Locate the cell with the specified text and output its [x, y] center coordinate. 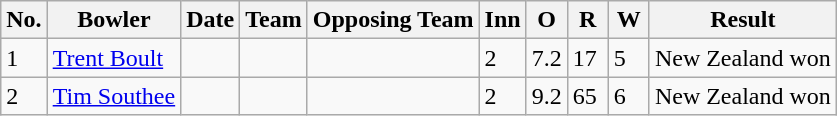
65 [588, 96]
7.2 [546, 58]
W [628, 20]
Tim Southee [114, 96]
9.2 [546, 96]
No. [24, 20]
R [588, 20]
Team [274, 20]
Trent Boult [114, 58]
5 [628, 58]
Date [210, 20]
Inn [502, 20]
Result [742, 20]
1 [24, 58]
6 [628, 96]
Bowler [114, 20]
O [546, 20]
Opposing Team [393, 20]
17 [588, 58]
